Output the [x, y] coordinate of the center of the cell containing the given text.  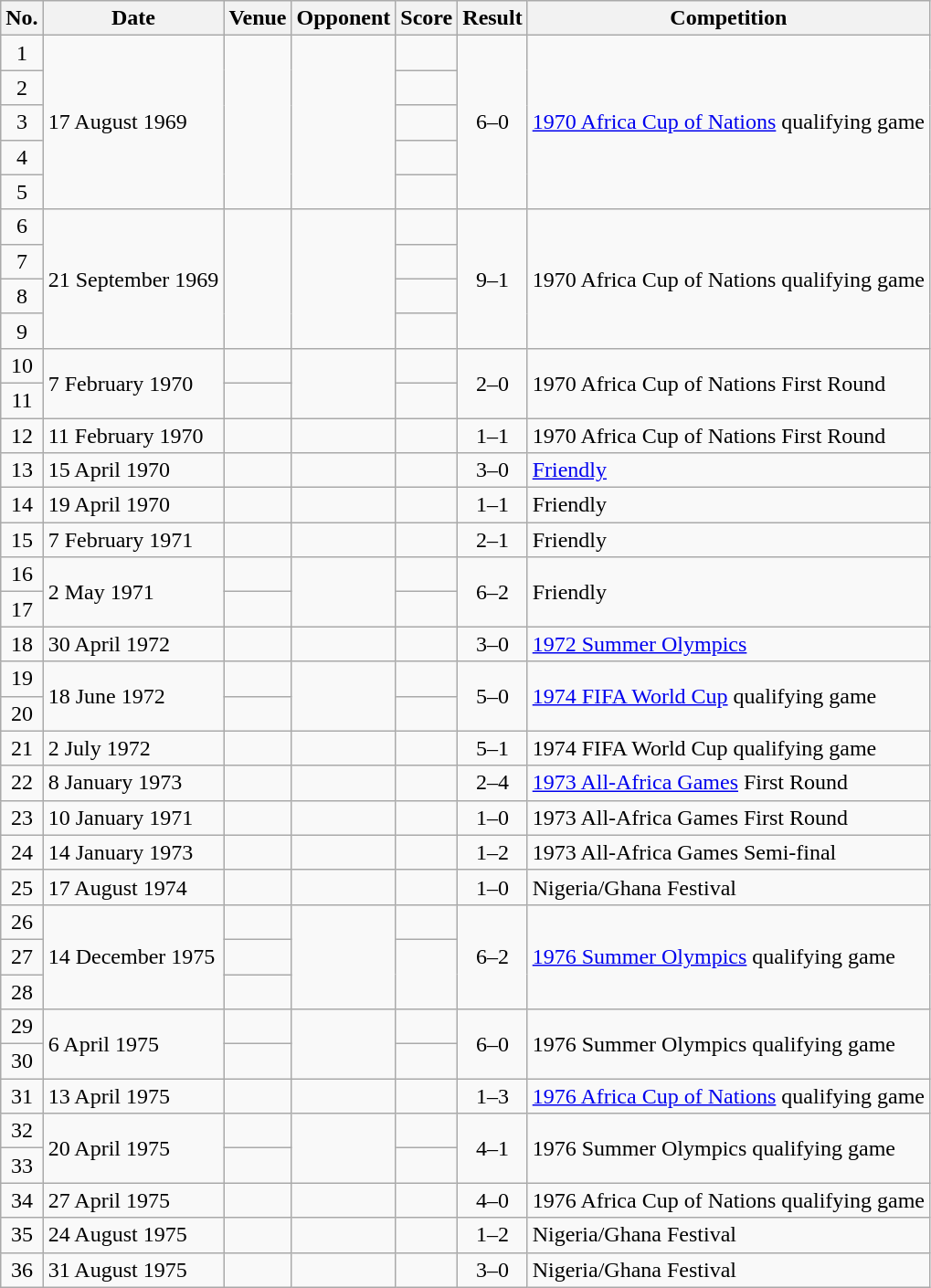
12 [22, 436]
17 August 1969 [133, 122]
4 [22, 157]
35 [22, 1235]
32 [22, 1131]
1973 All-Africa Games Semi-final [728, 852]
8 [22, 296]
21 September 1969 [133, 279]
7 February 1970 [133, 383]
13 April 1975 [133, 1096]
14 December 1975 [133, 956]
24 [22, 852]
1–3 [492, 1096]
26 [22, 922]
23 [22, 818]
1972 Summer Olympics [728, 644]
2 May 1971 [133, 592]
6 April 1975 [133, 1044]
7 [22, 261]
Venue [258, 18]
36 [22, 1270]
14 January 1973 [133, 852]
4–0 [492, 1200]
31 [22, 1096]
21 [22, 748]
24 August 1975 [133, 1235]
25 [22, 887]
2–1 [492, 540]
10 January 1971 [133, 818]
18 [22, 644]
6 [22, 227]
19 April 1970 [133, 505]
18 June 1972 [133, 696]
30 April 1972 [133, 644]
2–4 [492, 783]
15 April 1970 [133, 470]
19 [22, 679]
15 [22, 540]
3 [22, 122]
27 [22, 956]
2 [22, 88]
30 [22, 1061]
2–0 [492, 383]
11 February 1970 [133, 436]
Result [492, 18]
29 [22, 1027]
Date [133, 18]
Opponent [344, 18]
4–1 [492, 1148]
Competition [728, 18]
17 [22, 609]
9–1 [492, 279]
27 April 1975 [133, 1200]
1 [22, 53]
9 [22, 331]
5 [22, 192]
28 [22, 991]
13 [22, 470]
31 August 1975 [133, 1270]
20 [22, 713]
34 [22, 1200]
5–0 [492, 696]
16 [22, 575]
7 February 1971 [133, 540]
Score [427, 18]
20 April 1975 [133, 1148]
8 January 1973 [133, 783]
5–1 [492, 748]
No. [22, 18]
2 July 1972 [133, 748]
10 [22, 365]
14 [22, 505]
22 [22, 783]
11 [22, 400]
33 [22, 1166]
17 August 1974 [133, 887]
